Locate the cell with the specified text and output its [x, y] center coordinate. 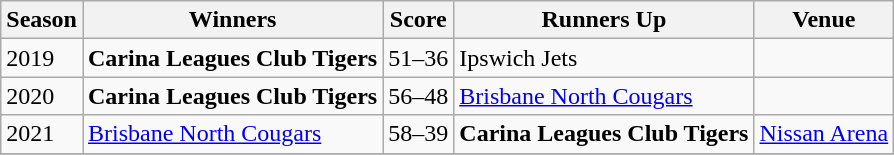
58–39 [418, 134]
Nissan Arena [824, 134]
2019 [42, 58]
56–48 [418, 96]
2021 [42, 134]
Score [418, 20]
2020 [42, 96]
51–36 [418, 58]
Venue [824, 20]
Ipswich Jets [604, 58]
Season [42, 20]
Runners Up [604, 20]
Winners [232, 20]
